Detect which cell encompasses the target text, then output its (X, Y) center coordinate. 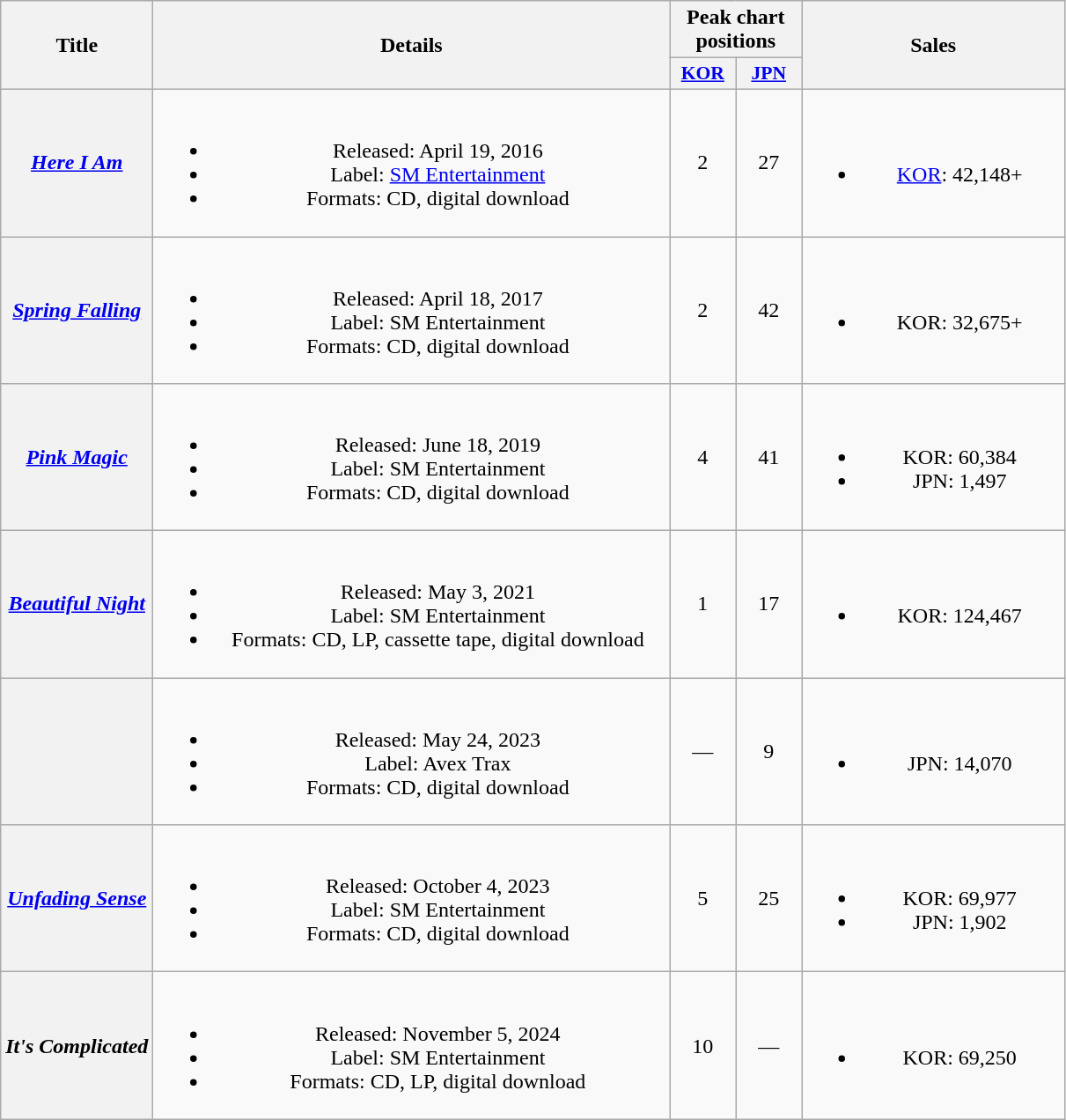
JPN: 14,070 (933, 752)
KOR: 42,148+ (933, 162)
KOR: 69,977JPN: 1,902 (933, 898)
KOR: 69,250 (933, 1046)
Sales (933, 46)
25 (769, 898)
JPN (769, 74)
4 (702, 458)
Released: May 24, 2023Label: Avex TraxFormats: CD, digital download (412, 752)
Beautiful Night (77, 604)
17 (769, 604)
It's Complicated (77, 1046)
KOR: 32,675+ (933, 310)
42 (769, 310)
Released: November 5, 2024Label: SM EntertainmentFormats: CD, LP, digital download (412, 1046)
Spring Falling (77, 310)
Title (77, 46)
1 (702, 604)
41 (769, 458)
Released: April 19, 2016Label: SM EntertainmentFormats: CD, digital download (412, 162)
KOR: 60,384JPN: 1,497 (933, 458)
Peak chart positions (736, 30)
Here I Am (77, 162)
Unfading Sense (77, 898)
Released: October 4, 2023Label: SM EntertainmentFormats: CD, digital download (412, 898)
9 (769, 752)
Details (412, 46)
Released: May 3, 2021Label: SM EntertainmentFormats: CD, LP, cassette tape, digital download (412, 604)
10 (702, 1046)
5 (702, 898)
Released: June 18, 2019Label: SM EntertainmentFormats: CD, digital download (412, 458)
KOR: 124,467 (933, 604)
27 (769, 162)
Released: April 18, 2017Label: SM EntertainmentFormats: CD, digital download (412, 310)
KOR (702, 74)
Pink Magic (77, 458)
